Return the [x, y] coordinate for the center point of the cell that contains the specified text.  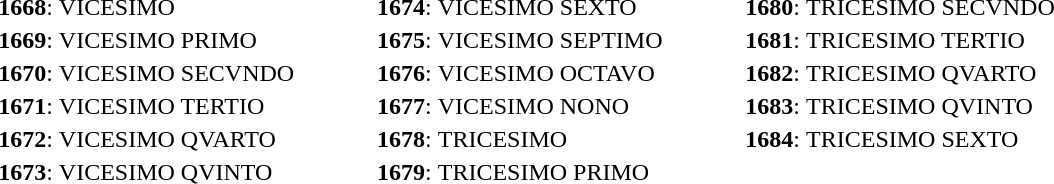
VICESIMO PRIMO [176, 40]
VICESIMO SECVNDO [176, 73]
TRICESIMO [550, 139]
1676: [366, 73]
1682: [734, 73]
1683: [734, 106]
1675: [366, 40]
1678: [366, 139]
VICESIMO TERTIO [176, 106]
VICESIMO OCTAVO [550, 73]
1684: [734, 139]
1681: [734, 40]
VICESIMO NONO [550, 106]
VICESIMO QVARTO [176, 139]
VICESIMO SEPTIMO [550, 40]
1677: [366, 106]
